Identify which cell holds the provided text, then report its (x, y) central coordinate. 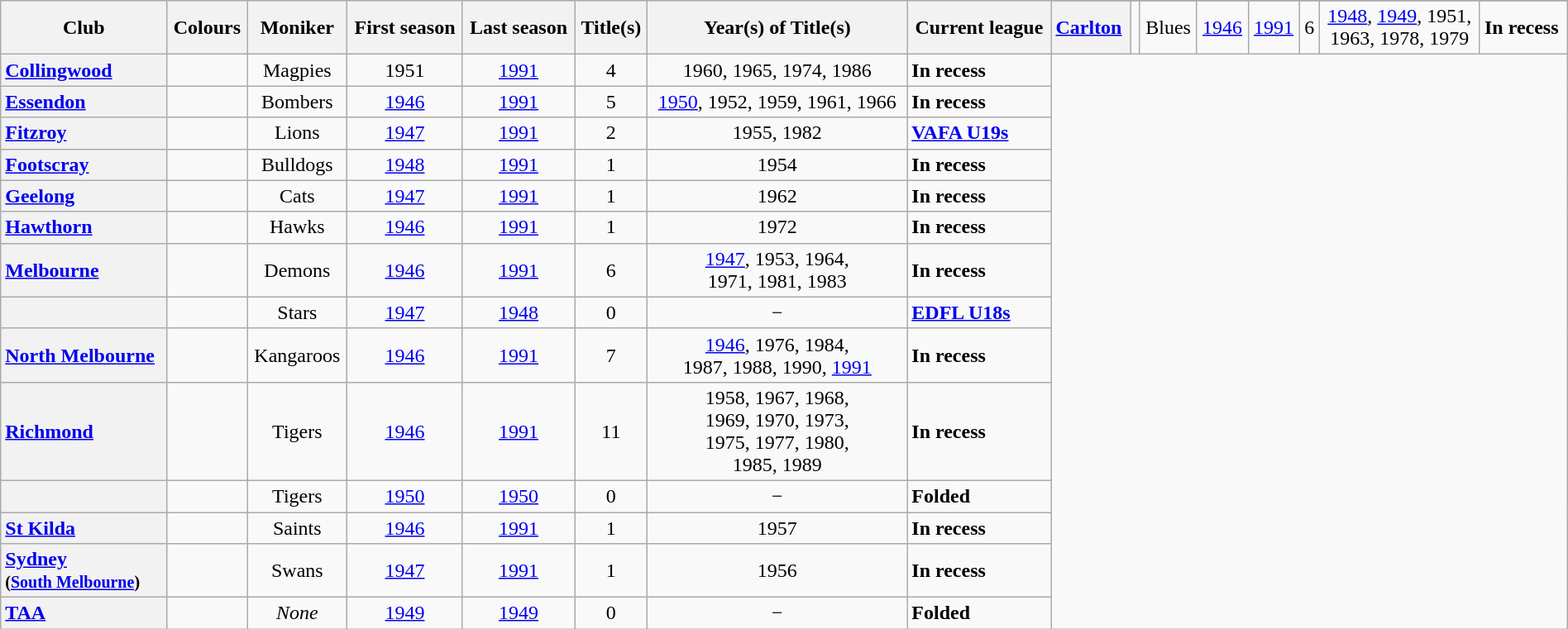
Collingwood (84, 70)
Bombers (298, 102)
5 (611, 102)
1954 (777, 164)
11 (611, 431)
Bulldogs (298, 164)
Geelong (84, 196)
7 (611, 355)
Melbourne (84, 269)
Saints (298, 528)
1956 (777, 570)
St Kilda (84, 528)
1960, 1965, 1974, 1986 (777, 70)
Footscray (84, 164)
Year(s) of Title(s) (777, 28)
1972 (777, 227)
Kangaroos (298, 355)
Cats (298, 196)
1950, 1952, 1959, 1961, 1966 (777, 102)
First season (405, 28)
Swans (298, 570)
Moniker (298, 28)
Blues (1168, 28)
Carlton (1091, 28)
Sydney (South Melbourne) (84, 570)
2 (611, 133)
1958, 1967, 1968,1969, 1970, 1973,1975, 1977, 1980,1985, 1989 (777, 431)
Stars (298, 312)
Club (84, 28)
VAFA U19s (979, 133)
North Melbourne (84, 355)
Essendon (84, 102)
None (298, 613)
1946, 1976, 1984,1987, 1988, 1990, 1991 (777, 355)
1947, 1953, 1964,1971, 1981, 1983 (777, 269)
Current league (979, 28)
1948, 1949, 1951,1963, 1978, 1979 (1399, 28)
Last season (518, 28)
1951 (405, 70)
Richmond (84, 431)
Hawks (298, 227)
Title(s) (611, 28)
4 (611, 70)
1962 (777, 196)
Demons (298, 269)
Hawthorn (84, 227)
EDFL U18s (979, 312)
1957 (777, 528)
1955, 1982 (777, 133)
Colours (207, 28)
Magpies (298, 70)
Lions (298, 133)
TAA (84, 613)
Fitzroy (84, 133)
